Determine the (x, y) coordinate at the center of the cell enclosing the given text.  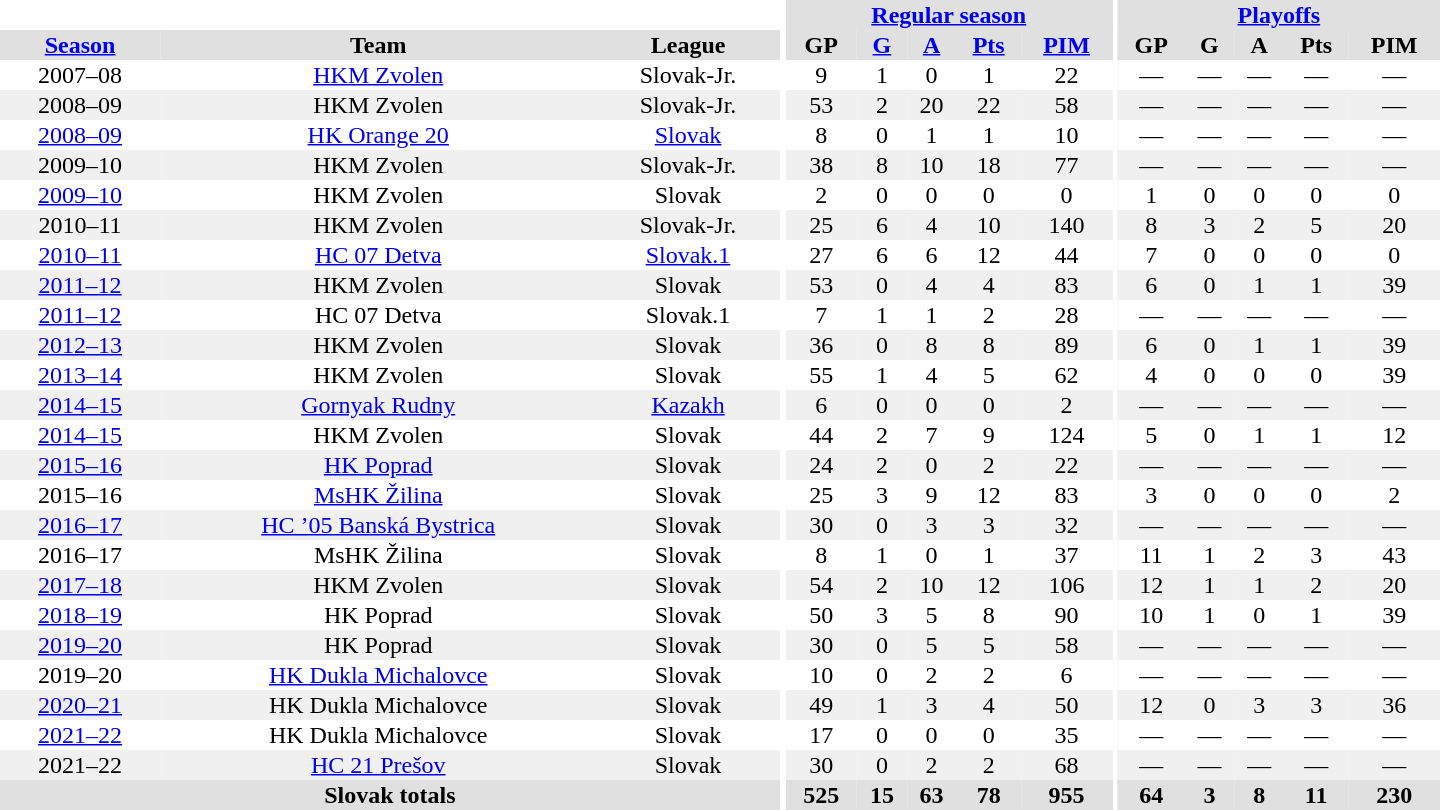
124 (1066, 435)
2018–19 (80, 615)
HK Orange 20 (378, 135)
Team (378, 45)
15 (882, 795)
27 (821, 255)
37 (1066, 555)
2017–18 (80, 585)
525 (821, 795)
2007–08 (80, 75)
Regular season (948, 15)
38 (821, 165)
32 (1066, 525)
140 (1066, 225)
64 (1152, 795)
Playoffs (1279, 15)
24 (821, 465)
HC ’05 Banská Bystrica (378, 525)
2012–13 (80, 345)
17 (821, 735)
18 (988, 165)
43 (1394, 555)
Gornyak Rudny (378, 405)
90 (1066, 615)
106 (1066, 585)
68 (1066, 765)
63 (932, 795)
955 (1066, 795)
League (688, 45)
62 (1066, 375)
HC 21 Prešov (378, 765)
55 (821, 375)
54 (821, 585)
Season (80, 45)
2013–14 (80, 375)
28 (1066, 315)
2020–21 (80, 705)
230 (1394, 795)
Slovak totals (390, 795)
78 (988, 795)
Kazakh (688, 405)
35 (1066, 735)
49 (821, 705)
77 (1066, 165)
89 (1066, 345)
